Provide the (X, Y) coordinate of the cell's center where the given text is located.  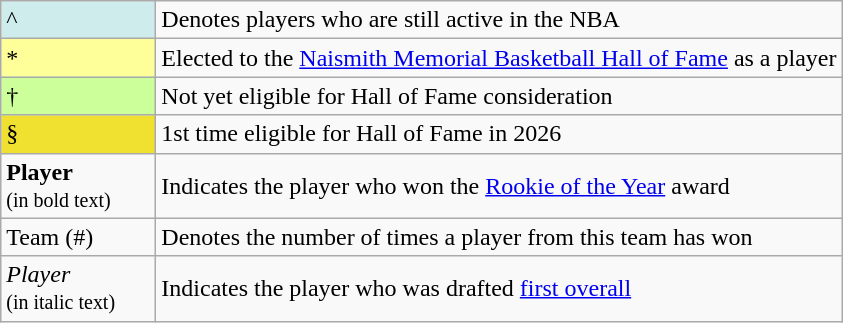
^ (78, 20)
§ (78, 134)
Denotes players who are still active in the NBA (499, 20)
Player(in italic text) (78, 288)
Indicates the player who was drafted first overall (499, 288)
Elected to the Naismith Memorial Basketball Hall of Fame as a player (499, 58)
Indicates the player who won the Rookie of the Year award (499, 186)
† (78, 96)
Denotes the number of times a player from this team has won (499, 237)
1st time eligible for Hall of Fame in 2026 (499, 134)
Team (#) (78, 237)
Not yet eligible for Hall of Fame consideration (499, 96)
Player(in bold text) (78, 186)
* (78, 58)
